Capture the cell that displays the provided text and extract its (X, Y) central coordinate. 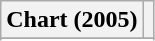
Chart (2005) (72, 20)
